For the text-containing cell, return its midpoint in [x, y] coordinate format. 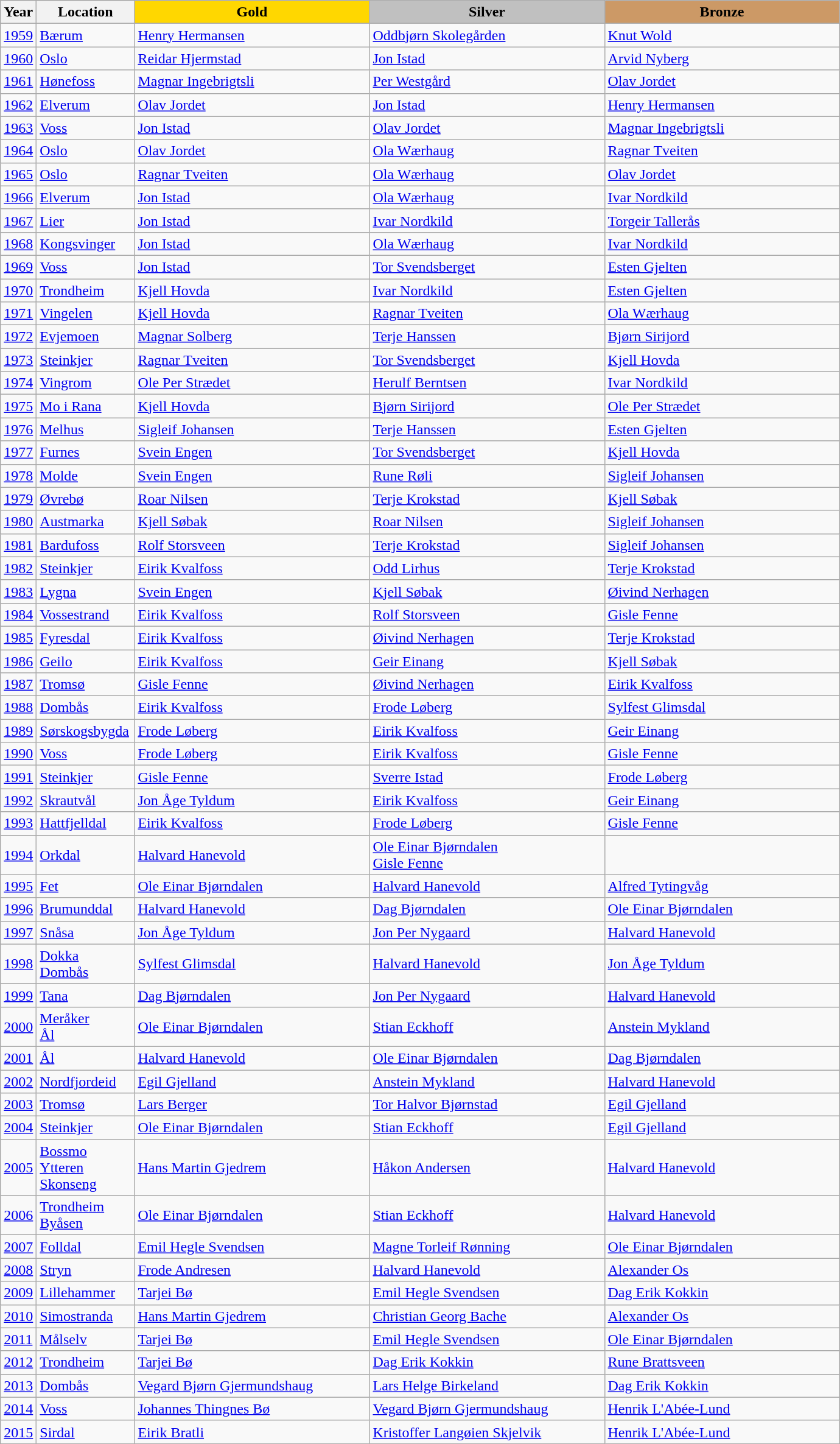
Rune Brattsveen [722, 1362]
1966 [18, 197]
1976 [18, 429]
MeråkerÅl [85, 1027]
Oddbjørn Skolegården [487, 35]
2001 [18, 1058]
Vingrom [85, 383]
Brumunddal [85, 909]
Austmarka [85, 522]
Molde [85, 476]
1978 [18, 476]
Evjemoen [85, 337]
Lier [85, 220]
Fet [85, 886]
1995 [18, 886]
1979 [18, 499]
2005 [18, 1168]
Ole Einar BjørndalenGisle Fenne [487, 855]
1967 [18, 220]
TrondheimByåsen [85, 1216]
Orkdal [85, 855]
2010 [18, 1316]
Sverre Istad [487, 777]
Lars Helge Birkeland [487, 1386]
1999 [18, 995]
Knut Wold [722, 35]
Folldal [85, 1247]
Fyresdal [85, 638]
Vossestrand [85, 615]
2002 [18, 1081]
1992 [18, 800]
Odd Lirhus [487, 568]
2014 [18, 1409]
Bærum [85, 35]
Eirik Bratli [252, 1432]
1998 [18, 963]
Furnes [85, 453]
Snåsa [85, 932]
1964 [18, 151]
Magnar Solberg [252, 337]
1977 [18, 453]
Torgeir Tallerås [722, 220]
1965 [18, 174]
Hønefoss [85, 82]
2004 [18, 1128]
1984 [18, 615]
2009 [18, 1293]
Year [18, 12]
Melhus [85, 429]
1997 [18, 932]
BossmoYtterenSkonseng [85, 1168]
Kongsvinger [85, 244]
Silver [487, 12]
Hattfjelldal [85, 823]
2007 [18, 1247]
Sirdal [85, 1432]
1987 [18, 685]
1971 [18, 314]
1988 [18, 708]
1962 [18, 105]
1993 [18, 823]
Christian Georg Bache [487, 1316]
2008 [18, 1270]
2015 [18, 1432]
1960 [18, 58]
Håkon Andersen [487, 1168]
1986 [18, 661]
Skrautvål [85, 800]
1959 [18, 35]
1980 [18, 522]
1981 [18, 545]
Tana [85, 995]
Simostranda [85, 1316]
1996 [18, 909]
2003 [18, 1105]
Målselv [85, 1339]
2013 [18, 1386]
Sørskogsbygda [85, 731]
Reidar Hjermstad [252, 58]
Magne Torleif Rønning [487, 1247]
1968 [18, 244]
Ål [85, 1058]
Lygna [85, 591]
1974 [18, 383]
2006 [18, 1216]
1990 [18, 754]
Gold [252, 12]
1961 [18, 82]
1969 [18, 267]
Øvrebø [85, 499]
Arvid Nyberg [722, 58]
1970 [18, 291]
2012 [18, 1362]
2000 [18, 1027]
Stryn [85, 1270]
1972 [18, 337]
DokkaDombås [85, 963]
Lars Berger [252, 1105]
1994 [18, 855]
2011 [18, 1339]
1973 [18, 360]
Per Westgård [487, 82]
Vingelen [85, 314]
Lillehammer [85, 1293]
1989 [18, 731]
Bronze [722, 12]
Johannes Thingnes Bø [252, 1409]
Rune Røli [487, 476]
Nordfjordeid [85, 1081]
Alfred Tytingvåg [722, 886]
1991 [18, 777]
Frode Andresen [252, 1270]
Kristoffer Langøien Skjelvik [487, 1432]
Tor Halvor Bjørnstad [487, 1105]
1982 [18, 568]
Mo i Rana [85, 406]
Geilo [85, 661]
Herulf Berntsen [487, 383]
1963 [18, 128]
1985 [18, 638]
1983 [18, 591]
Location [85, 12]
1975 [18, 406]
Bardufoss [85, 545]
